Search for the cell housing the specified text and yield its (X, Y) center coordinate. 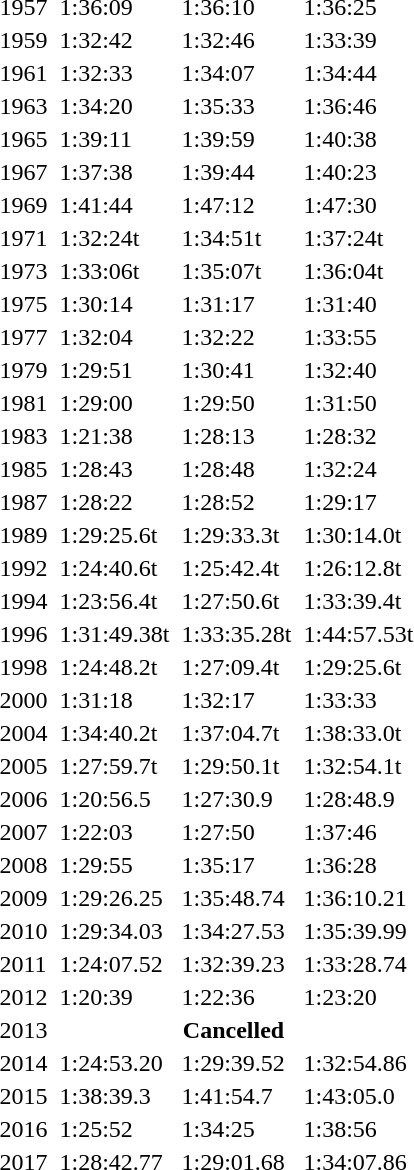
1:29:50 (236, 403)
1:29:34.03 (114, 931)
1:34:27.53 (236, 931)
1:25:42.4t (236, 568)
1:35:17 (236, 865)
1:34:51t (236, 238)
1:35:33 (236, 106)
1:29:50.1t (236, 766)
1:37:38 (114, 172)
1:29:51 (114, 370)
1:34:07 (236, 73)
1:34:20 (114, 106)
1:29:00 (114, 403)
1:32:22 (236, 337)
1:28:48 (236, 469)
1:39:44 (236, 172)
1:27:50 (236, 832)
1:32:24t (114, 238)
1:28:13 (236, 436)
1:29:26.25 (114, 898)
1:32:46 (236, 40)
1:23:56.4t (114, 601)
1:25:52 (114, 1129)
1:32:33 (114, 73)
1:32:39.23 (236, 964)
1:32:04 (114, 337)
1:33:06t (114, 271)
1:39:59 (236, 139)
1:29:25.6t (114, 535)
1:30:41 (236, 370)
1:24:53.20 (114, 1063)
1:28:22 (114, 502)
1:22:36 (236, 997)
1:27:09.4t (236, 667)
1:27:50.6t (236, 601)
1:20:39 (114, 997)
1:37:04.7t (236, 733)
1:35:07t (236, 271)
1:34:25 (236, 1129)
1:31:18 (114, 700)
1:22:03 (114, 832)
1:27:59.7t (114, 766)
1:39:11 (114, 139)
1:29:33.3t (236, 535)
1:32:42 (114, 40)
1:24:40.6t (114, 568)
1:20:56.5 (114, 799)
1:28:52 (236, 502)
1:30:14 (114, 304)
1:24:07.52 (114, 964)
1:41:44 (114, 205)
1:33:35.28t (236, 634)
1:35:48.74 (236, 898)
1:34:40.2t (114, 733)
1:41:54.7 (236, 1096)
1:47:12 (236, 205)
1:24:48.2t (114, 667)
1:38:39.3 (114, 1096)
1:29:39.52 (236, 1063)
1:28:43 (114, 469)
1:27:30.9 (236, 799)
1:21:38 (114, 436)
1:32:17 (236, 700)
1:31:17 (236, 304)
1:29:55 (114, 865)
1:31:49.38t (114, 634)
